From the cell containing the given text, extract its center point as [X, Y] coordinate. 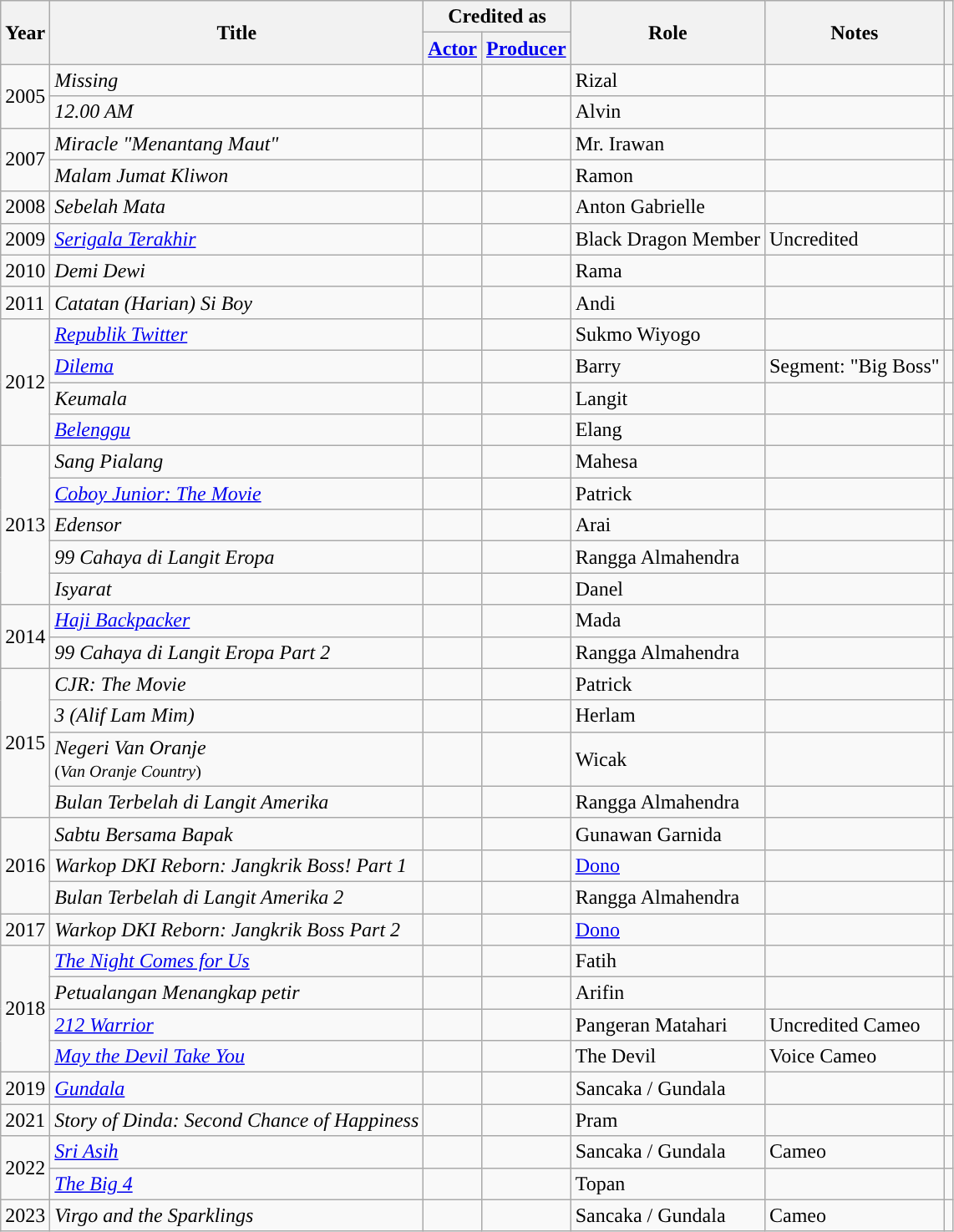
Warkop DKI Reborn: Jangkrik Boss! Part 1 [237, 865]
Negeri Van Oranje(Van Oranje Country) [237, 758]
Fatih [667, 961]
Role [667, 33]
Uncredited Cameo [854, 1025]
Isyarat [237, 589]
12.00 AM [237, 112]
CJR: The Movie [237, 684]
Mada [667, 621]
Virgo and the Sparklings [237, 1215]
Elang [667, 430]
Bulan Terbelah di Langit Amerika 2 [237, 897]
Bulan Terbelah di Langit Amerika [237, 802]
Wicak [667, 758]
May the Devil Take You [237, 1057]
3 (Alif Lam Mim) [237, 716]
2015 [25, 743]
Rizal [667, 80]
Alvin [667, 112]
2007 [25, 160]
Black Dragon Member [667, 239]
2023 [25, 1215]
2009 [25, 239]
Sri Asih [237, 1152]
Dilema [237, 366]
Voice Cameo [854, 1057]
The Devil [667, 1057]
Petualangan Menangkap petir [237, 993]
2013 [25, 525]
Coboy Junior: The Movie [237, 494]
2022 [25, 1168]
Gundala [237, 1088]
Sukmo Wiyogo [667, 334]
Credited as [497, 17]
Topan [667, 1184]
Barry [667, 366]
Herlam [667, 716]
Ramon [667, 175]
Danel [667, 589]
The Big 4 [237, 1184]
2005 [25, 96]
2016 [25, 865]
Haji Backpacker [237, 621]
99 Cahaya di Langit Eropa Part 2 [237, 652]
Story of Dinda: Second Chance of Happiness [237, 1120]
Catatan (Harian) Si Boy [237, 302]
2018 [25, 1009]
2014 [25, 636]
2010 [25, 271]
2012 [25, 382]
2008 [25, 207]
Pangeran Matahari [667, 1025]
Andi [667, 302]
Mahesa [667, 462]
The Night Comes for Us [237, 961]
Langit [667, 398]
Sebelah Mata [237, 207]
Title [237, 33]
Segment: "Big Boss" [854, 366]
2019 [25, 1088]
Republik Twitter [237, 334]
Serigala Terakhir [237, 239]
Belenggu [237, 430]
Pram [667, 1120]
Uncredited [854, 239]
Sang Pialang [237, 462]
Arifin [667, 993]
Edensor [237, 525]
Sabtu Bersama Bapak [237, 834]
Actor [453, 48]
2011 [25, 302]
Gunawan Garnida [667, 834]
Warkop DKI Reborn: Jangkrik Boss Part 2 [237, 930]
Demi Dewi [237, 271]
Anton Gabrielle [667, 207]
99 Cahaya di Langit Eropa [237, 557]
Notes [854, 33]
Miracle "Menantang Maut" [237, 144]
Producer [526, 48]
2021 [25, 1120]
2017 [25, 930]
Arai [667, 525]
212 Warrior [237, 1025]
Malam Jumat Kliwon [237, 175]
Missing [237, 80]
Keumala [237, 398]
Mr. Irawan [667, 144]
Year [25, 33]
Rama [667, 271]
